Search for the cell housing the specified text and yield its [X, Y] center coordinate. 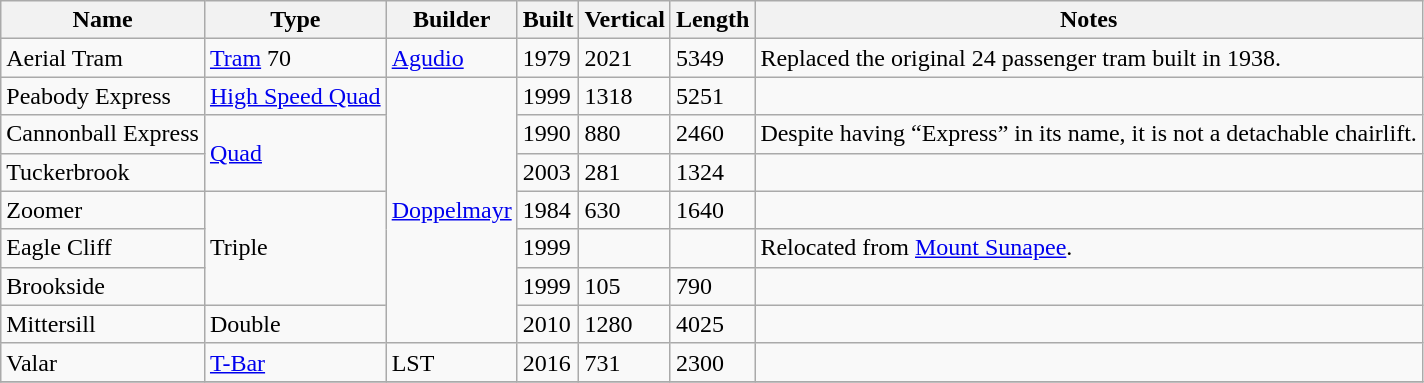
1984 [548, 210]
Brookside [103, 286]
790 [712, 286]
Valar [103, 362]
1280 [624, 324]
2460 [712, 134]
2010 [548, 324]
1979 [548, 58]
731 [624, 362]
LST [452, 362]
1990 [548, 134]
Doppelmayr [452, 210]
630 [624, 210]
Builder [452, 20]
Length [712, 20]
Despite having “Express” in its name, it is not a detachable chairlift. [1089, 134]
Type [295, 20]
2003 [548, 172]
High Speed Quad [295, 96]
Relocated from Mount Sunapee. [1089, 248]
Triple [295, 248]
Quad [295, 153]
T-Bar [295, 362]
Replaced the original 24 passenger tram built in 1938. [1089, 58]
Tram 70 [295, 58]
Notes [1089, 20]
Tuckerbrook [103, 172]
1318 [624, 96]
Aerial Tram [103, 58]
1640 [712, 210]
2016 [548, 362]
5251 [712, 96]
Name [103, 20]
2021 [624, 58]
Double [295, 324]
Mittersill [103, 324]
880 [624, 134]
Peabody Express [103, 96]
Vertical [624, 20]
2300 [712, 362]
281 [624, 172]
1324 [712, 172]
4025 [712, 324]
5349 [712, 58]
105 [624, 286]
Cannonball Express [103, 134]
Eagle Cliff [103, 248]
Zoomer [103, 210]
Agudio [452, 58]
Built [548, 20]
